Identify which cell holds the provided text, then report its (x, y) central coordinate. 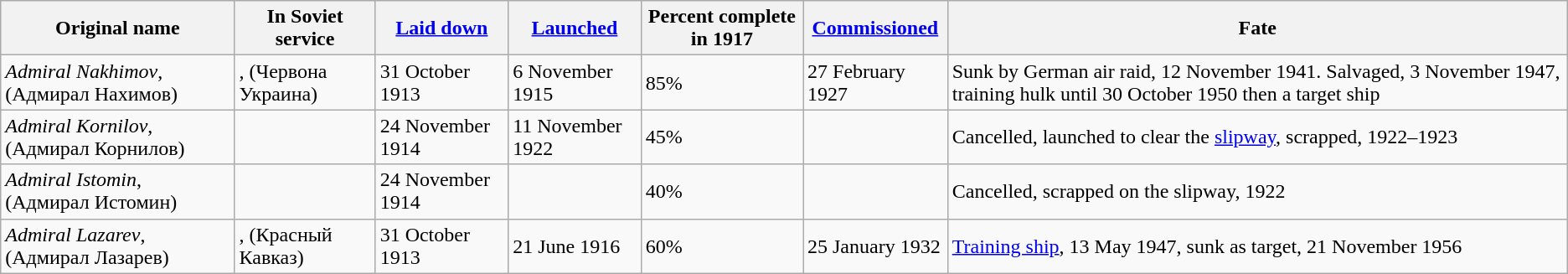
Percent complete in 1917 (722, 28)
Sunk by German air raid, 12 November 1941. Salvaged, 3 November 1947, training hulk until 30 October 1950 then a target ship (1257, 82)
Launched (575, 28)
60% (722, 246)
Commissioned (874, 28)
25 January 1932 (874, 246)
Admiral Istomin, (Адмирал Истомин) (117, 191)
, (Красный Кавказ) (305, 246)
In Soviet service (305, 28)
Cancelled, launched to clear the slipway, scrapped, 1922–1923 (1257, 137)
40% (722, 191)
27 February 1927 (874, 82)
21 June 1916 (575, 246)
85% (722, 82)
Training ship, 13 May 1947, sunk as target, 21 November 1956 (1257, 246)
Admiral Lazarev, (Адмирал Лазарев) (117, 246)
, (Червона Украина) (305, 82)
Cancelled, scrapped on the slipway, 1922 (1257, 191)
Laid down (442, 28)
11 November 1922 (575, 137)
Fate (1257, 28)
Original name (117, 28)
45% (722, 137)
Admiral Kornilov, (Адмирал Корнилов) (117, 137)
6 November 1915 (575, 82)
Admiral Nakhimov, (Адмирал Нахимов) (117, 82)
